Detect which cell encompasses the target text, then output its (x, y) center coordinate. 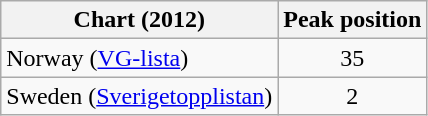
35 (352, 58)
Norway (VG-lista) (140, 58)
Peak position (352, 20)
Chart (2012) (140, 20)
2 (352, 96)
Sweden (Sverigetopplistan) (140, 96)
